Capture the cell that displays the provided text and extract its [X, Y] central coordinate. 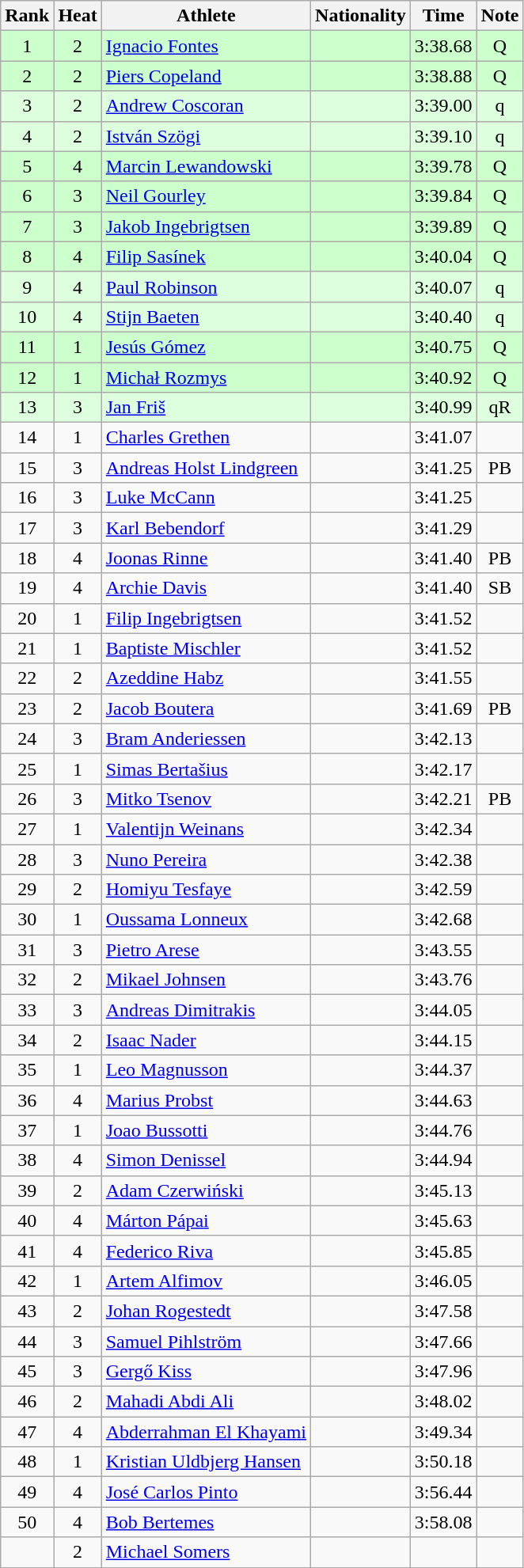
Joonas Rinne [206, 558]
32 [27, 980]
3:42.13 [443, 738]
6 [27, 196]
Artem Alfimov [206, 1281]
Johan Rogestedt [206, 1311]
3:38.68 [443, 46]
36 [27, 1100]
3:41.07 [443, 438]
Ignacio Fontes [206, 46]
Joao Bussotti [206, 1130]
3:56.44 [443, 1492]
3:49.34 [443, 1432]
5 [27, 166]
qR [500, 408]
13 [27, 408]
Mahadi Abdi Ali [206, 1402]
Andreas Holst Lindgreen [206, 468]
Marcin Lewandowski [206, 166]
3:44.63 [443, 1100]
12 [27, 378]
33 [27, 1010]
Nationality [361, 16]
3:43.76 [443, 980]
Karl Bebendorf [206, 528]
3:39.84 [443, 196]
3:42.68 [443, 920]
Oussama Lonneux [206, 920]
38 [27, 1160]
7 [27, 226]
Piers Copeland [206, 76]
Federico Riva [206, 1251]
Archie Davis [206, 588]
42 [27, 1281]
Abderrahman El Khayami [206, 1432]
3:39.89 [443, 226]
Michał Rozmys [206, 378]
Andrew Coscoran [206, 106]
Bram Anderiessen [206, 738]
3:40.99 [443, 408]
Samuel Pihlström [206, 1342]
3:39.78 [443, 166]
50 [27, 1522]
3:58.08 [443, 1522]
Kristian Uldbjerg Hansen [206, 1462]
3:44.37 [443, 1070]
3:45.85 [443, 1251]
Márton Pápai [206, 1221]
Luke McCann [206, 498]
45 [27, 1372]
8 [27, 256]
16 [27, 498]
3:45.13 [443, 1190]
3:44.94 [443, 1160]
27 [27, 829]
3:42.34 [443, 829]
Andreas Dimitrakis [206, 1010]
Jan Friš [206, 408]
23 [27, 708]
3:41.69 [443, 708]
26 [27, 799]
Valentijn Weinans [206, 829]
44 [27, 1342]
Time [443, 16]
10 [27, 317]
24 [27, 738]
Pietro Arese [206, 950]
14 [27, 438]
Stijn Baeten [206, 317]
39 [27, 1190]
20 [27, 618]
Paul Robinson [206, 287]
SB [500, 588]
Baptiste Mischler [206, 648]
3:46.05 [443, 1281]
22 [27, 678]
Note [500, 16]
21 [27, 648]
37 [27, 1130]
15 [27, 468]
3:41.55 [443, 678]
35 [27, 1070]
47 [27, 1432]
9 [27, 287]
3:48.02 [443, 1402]
Isaac Nader [206, 1040]
3:40.40 [443, 317]
41 [27, 1251]
Jakob Ingebrigtsen [206, 226]
Adam Czerwiński [206, 1190]
30 [27, 920]
3:47.96 [443, 1372]
3:45.63 [443, 1221]
Nuno Pereira [206, 859]
Mitko Tsenov [206, 799]
Mikael Johnsen [206, 980]
29 [27, 890]
Filip Ingebrigtsen [206, 618]
Neil Gourley [206, 196]
3:40.04 [443, 256]
István Szögi [206, 136]
Filip Sasínek [206, 256]
3:41.29 [443, 528]
3:40.92 [443, 378]
Azeddine Habz [206, 678]
18 [27, 558]
Michael Somers [206, 1552]
3:42.17 [443, 769]
3:38.88 [443, 76]
49 [27, 1492]
Jesús Gómez [206, 347]
31 [27, 950]
Athlete [206, 16]
Jacob Boutera [206, 708]
34 [27, 1040]
Homiyu Tesfaye [206, 890]
46 [27, 1402]
3:40.07 [443, 287]
17 [27, 528]
Leo Magnusson [206, 1070]
48 [27, 1462]
Gergő Kiss [206, 1372]
11 [27, 347]
40 [27, 1221]
19 [27, 588]
25 [27, 769]
Charles Grethen [206, 438]
3:42.21 [443, 799]
Heat [78, 16]
3:43.55 [443, 950]
3:39.10 [443, 136]
3:40.75 [443, 347]
3:47.66 [443, 1342]
3:42.59 [443, 890]
3:44.15 [443, 1040]
Simon Denissel [206, 1160]
Bob Bertemes [206, 1522]
Rank [27, 16]
3:44.76 [443, 1130]
3:44.05 [443, 1010]
3:39.00 [443, 106]
43 [27, 1311]
3:47.58 [443, 1311]
3:42.38 [443, 859]
Simas Bertašius [206, 769]
28 [27, 859]
Marius Probst [206, 1100]
3:50.18 [443, 1462]
José Carlos Pinto [206, 1492]
